For the text-containing cell, return its midpoint in [x, y] coordinate format. 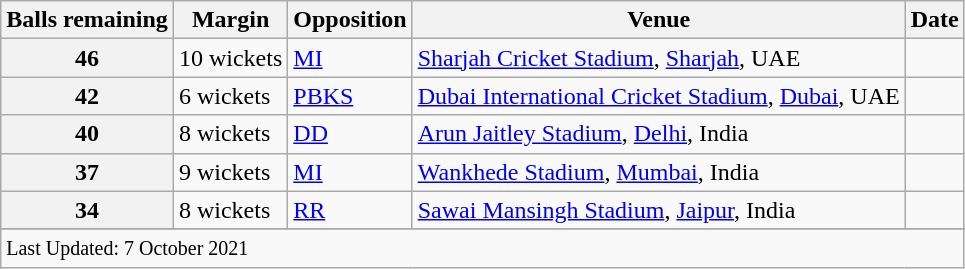
PBKS [350, 96]
RR [350, 210]
37 [88, 172]
DD [350, 134]
6 wickets [230, 96]
9 wickets [230, 172]
Arun Jaitley Stadium, Delhi, India [658, 134]
40 [88, 134]
10 wickets [230, 58]
Wankhede Stadium, Mumbai, India [658, 172]
42 [88, 96]
Balls remaining [88, 20]
Last Updated: 7 October 2021 [482, 248]
Margin [230, 20]
Venue [658, 20]
Sharjah Cricket Stadium, Sharjah, UAE [658, 58]
Opposition [350, 20]
Sawai Mansingh Stadium, Jaipur, India [658, 210]
Date [934, 20]
46 [88, 58]
Dubai International Cricket Stadium, Dubai, UAE [658, 96]
34 [88, 210]
